Extract the (X, Y) coordinate from the center of the cell holding the provided text.  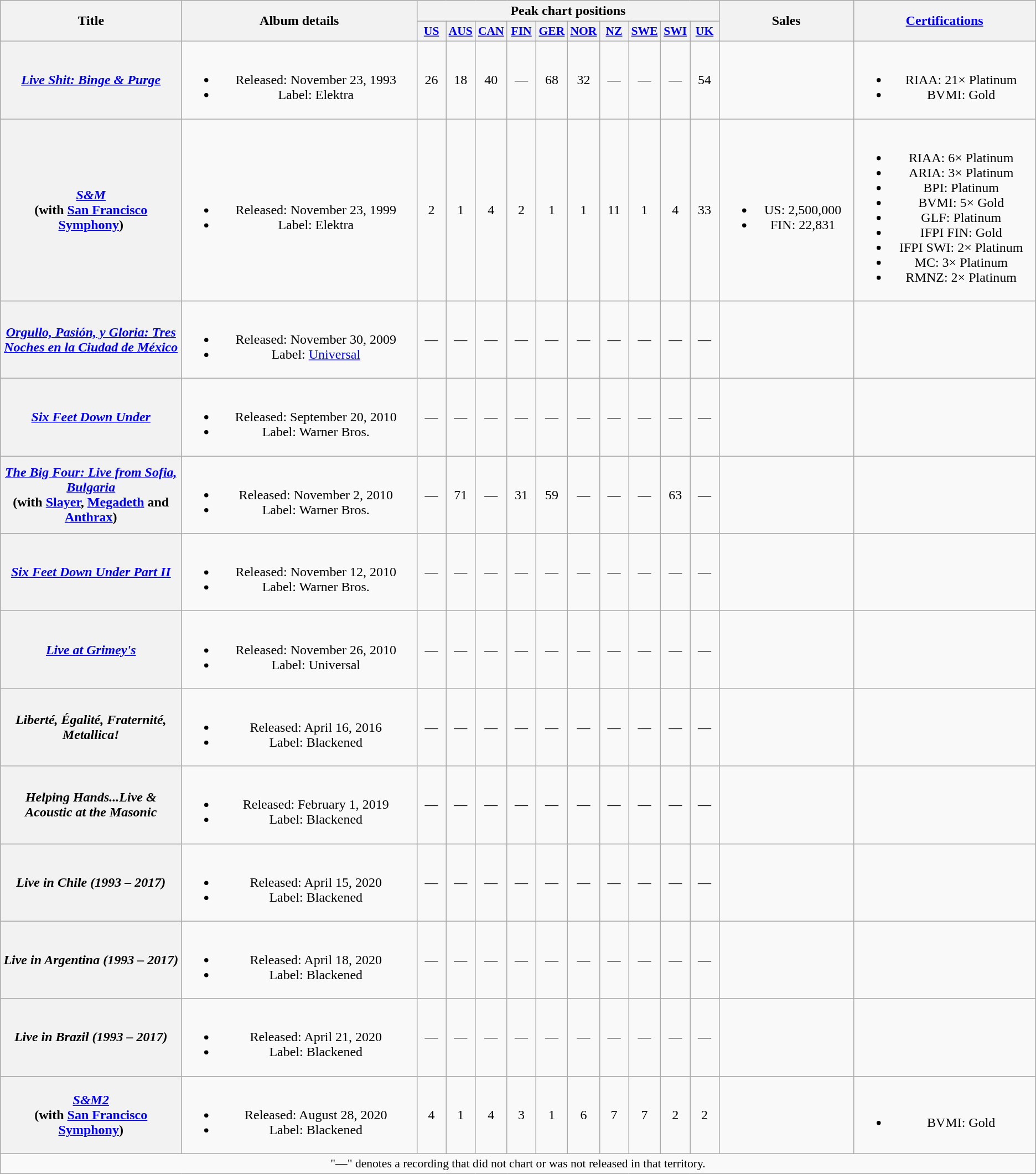
NZ (614, 32)
3 (521, 1115)
S&M(with San Francisco Symphony) (91, 209)
59 (551, 495)
GER (551, 32)
26 (432, 80)
US: 2,500,000FIN: 22,831 (786, 209)
Released: November 30, 2009Label: Universal (299, 340)
71 (460, 495)
Released: April 16, 2016Label: Blackened (299, 727)
AUS (460, 32)
6 (583, 1115)
Live in Brazil (1993 – 2017) (91, 1037)
63 (675, 495)
Album details (299, 21)
BVMI: Gold (944, 1115)
31 (521, 495)
Released: November 23, 1999Label: Elektra (299, 209)
Title (91, 21)
Peak chart positions (568, 11)
US (432, 32)
FIN (521, 32)
RIAA: 6× PlatinumARIA: 3× PlatinumBPI: PlatinumBVMI: 5× GoldGLF: PlatinumIFPI FIN: GoldIFPI SWI: 2× PlatinumMC: 3× PlatinumRMNZ: 2× Platinum (944, 209)
Six Feet Down Under (91, 417)
33 (705, 209)
The Big Four: Live from Sofia, Bulgaria (with Slayer, Megadeth and Anthrax) (91, 495)
32 (583, 80)
54 (705, 80)
Released: August 28, 2020Label: Blackened (299, 1115)
Released: April 18, 2020Label: Blackened (299, 960)
Released: February 1, 2019Label: Blackened (299, 805)
Orgullo, Pasión, y Gloria: Tres Noches en la Ciudad de México (91, 340)
11 (614, 209)
UK (705, 32)
Liberté, Égalité, Fraternité, Metallica! (91, 727)
"—" denotes a recording that did not chart or was not released in that territory. (518, 1163)
Released: November 2, 2010Label: Warner Bros. (299, 495)
Certifications (944, 21)
SWE (645, 32)
Released: September 20, 2010Label: Warner Bros. (299, 417)
S&M2(with San Francisco Symphony) (91, 1115)
RIAA: 21× PlatinumBVMI: Gold (944, 80)
Live at Grimey's (91, 650)
Released: November 12, 2010Label: Warner Bros. (299, 572)
40 (491, 80)
Released: November 23, 1993Label: Elektra (299, 80)
Released: April 15, 2020Label: Blackened (299, 882)
Live in Argentina (1993 – 2017) (91, 960)
68 (551, 80)
SWI (675, 32)
Live Shit: Binge & Purge (91, 80)
Helping Hands...Live & Acoustic at the Masonic (91, 805)
CAN (491, 32)
NOR (583, 32)
Sales (786, 21)
Released: November 26, 2010Label: Universal (299, 650)
Released: April 21, 2020Label: Blackened (299, 1037)
Live in Chile (1993 – 2017) (91, 882)
18 (460, 80)
Six Feet Down Under Part II (91, 572)
